From the cell containing the given text, extract its center point as [X, Y] coordinate. 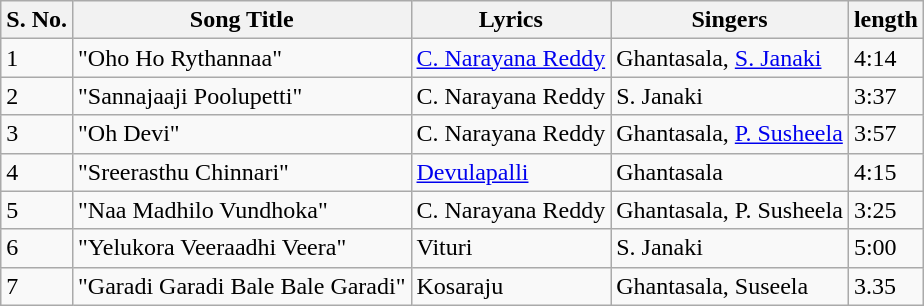
length [886, 20]
"Sreerasthu Chinnari" [242, 172]
4 [37, 172]
3 [37, 134]
"Sannajaaji Poolupetti" [242, 96]
6 [37, 248]
Kosaraju [511, 286]
Ghantasala [730, 172]
Devulapalli [511, 172]
S. No. [37, 20]
1 [37, 58]
"Yelukora Veeraadhi Veera" [242, 248]
"Garadi Garadi Bale Bale Garadi" [242, 286]
Ghantasala, S. Janaki [730, 58]
5:00 [886, 248]
5 [37, 210]
4:15 [886, 172]
3:25 [886, 210]
Song Title [242, 20]
4:14 [886, 58]
Lyrics [511, 20]
2 [37, 96]
"Oho Ho Rythannaa" [242, 58]
"Oh Devi" [242, 134]
Ghantasala, Suseela [730, 286]
Vituri [511, 248]
7 [37, 286]
3.35 [886, 286]
Singers [730, 20]
3:57 [886, 134]
3:37 [886, 96]
"Naa Madhilo Vundhoka" [242, 210]
